Output the (x, y) coordinate of the center of the cell containing the given text.  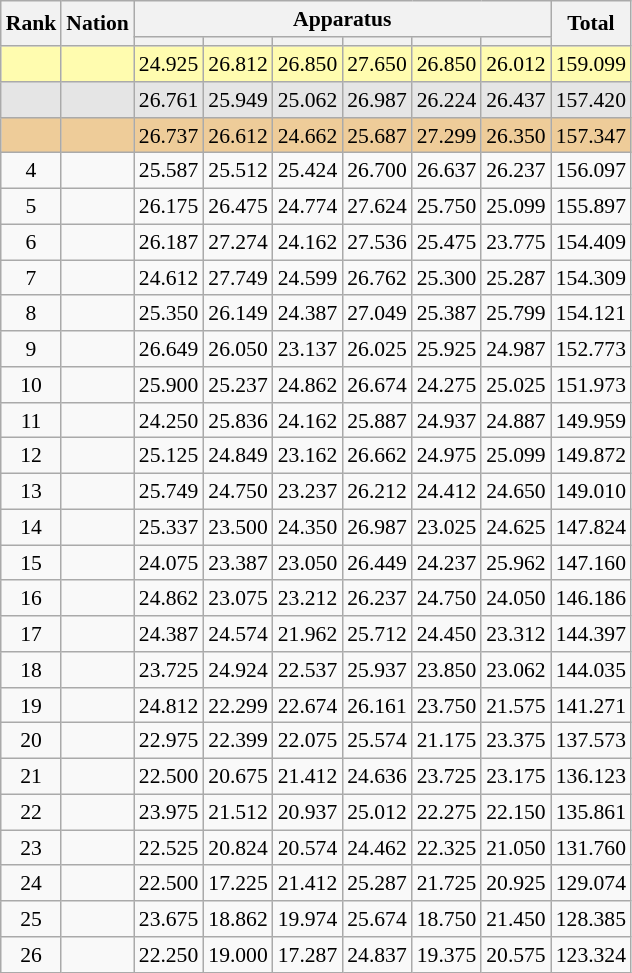
24.250 (168, 421)
147.824 (591, 528)
26 (32, 955)
9 (32, 349)
24.625 (516, 528)
151.973 (591, 385)
27.049 (376, 314)
149.872 (591, 456)
19.974 (308, 919)
22.075 (308, 741)
25.836 (238, 421)
25.750 (446, 207)
17 (32, 634)
155.897 (591, 207)
25.925 (446, 349)
22.150 (516, 813)
22.399 (238, 741)
22.537 (308, 670)
26.224 (446, 100)
26.350 (516, 136)
24.837 (376, 955)
21.050 (516, 848)
27.650 (376, 64)
149.959 (591, 421)
14 (32, 528)
10 (32, 385)
24.412 (446, 492)
23.137 (308, 349)
27.299 (446, 136)
25.300 (446, 278)
26.012 (516, 64)
159.099 (591, 64)
4 (32, 171)
Total (591, 24)
15 (32, 563)
21 (32, 777)
27.274 (238, 243)
26.187 (168, 243)
7 (32, 278)
26.674 (376, 385)
157.347 (591, 136)
137.573 (591, 741)
25.337 (168, 528)
22.275 (446, 813)
25.962 (516, 563)
20 (32, 741)
152.773 (591, 349)
25.687 (376, 136)
26.700 (376, 171)
25.350 (168, 314)
23.750 (446, 706)
24.599 (308, 278)
25.012 (376, 813)
18.750 (446, 919)
27.536 (376, 243)
26.161 (376, 706)
135.861 (591, 813)
24.636 (376, 777)
154.121 (591, 314)
136.123 (591, 777)
23.850 (446, 670)
25.949 (238, 100)
157.420 (591, 100)
21.450 (516, 919)
20.824 (238, 848)
24.612 (168, 278)
20.675 (238, 777)
24 (32, 884)
24.574 (238, 634)
23.062 (516, 670)
24.812 (168, 706)
23.212 (308, 599)
23.775 (516, 243)
131.760 (591, 848)
Rank (32, 24)
25.512 (238, 171)
23.375 (516, 741)
12 (32, 456)
24.774 (308, 207)
22.250 (168, 955)
18.862 (238, 919)
26.762 (376, 278)
26.025 (376, 349)
154.309 (591, 278)
23.175 (516, 777)
19.000 (238, 955)
21.962 (308, 634)
24.987 (516, 349)
144.035 (591, 670)
23 (32, 848)
26.050 (238, 349)
5 (32, 207)
24.924 (238, 670)
25.887 (376, 421)
21.175 (446, 741)
23.675 (168, 919)
26.637 (446, 171)
24.462 (376, 848)
25.424 (308, 171)
25.799 (516, 314)
25 (32, 919)
24.887 (516, 421)
26.437 (516, 100)
27.749 (238, 278)
Nation (97, 24)
24.075 (168, 563)
16 (32, 599)
129.074 (591, 884)
6 (32, 243)
25.574 (376, 741)
8 (32, 314)
156.097 (591, 171)
123.324 (591, 955)
149.010 (591, 492)
26.737 (168, 136)
24.849 (238, 456)
24.937 (446, 421)
19 (32, 706)
146.186 (591, 599)
22.674 (308, 706)
26.662 (376, 456)
25.937 (376, 670)
128.385 (591, 919)
24.237 (446, 563)
22.299 (238, 706)
23.975 (168, 813)
23.500 (238, 528)
22.325 (446, 848)
26.175 (168, 207)
141.271 (591, 706)
25.062 (308, 100)
25.587 (168, 171)
24.662 (308, 136)
Apparatus (342, 19)
24.350 (308, 528)
26.761 (168, 100)
26.149 (238, 314)
24.925 (168, 64)
25.125 (168, 456)
26.649 (168, 349)
147.160 (591, 563)
25.387 (446, 314)
23.387 (238, 563)
25.749 (168, 492)
26.612 (238, 136)
23.237 (308, 492)
25.025 (516, 385)
13 (32, 492)
20.925 (516, 884)
26.812 (238, 64)
25.237 (238, 385)
25.475 (446, 243)
18 (32, 670)
25.900 (168, 385)
23.025 (446, 528)
24.450 (446, 634)
20.574 (308, 848)
24.650 (516, 492)
24.975 (446, 456)
21.575 (516, 706)
26.212 (376, 492)
17.287 (308, 955)
24.275 (446, 385)
20.937 (308, 813)
24.050 (516, 599)
27.624 (376, 207)
23.075 (238, 599)
23.162 (308, 456)
25.674 (376, 919)
21.725 (446, 884)
23.312 (516, 634)
21.512 (238, 813)
11 (32, 421)
22 (32, 813)
19.375 (446, 955)
23.050 (308, 563)
154.409 (591, 243)
26.449 (376, 563)
144.397 (591, 634)
25.712 (376, 634)
22.525 (168, 848)
17.225 (238, 884)
20.575 (516, 955)
26.475 (238, 207)
22.975 (168, 741)
